Find where the given text appears and provide that cell's center as (X, Y) coordinate. 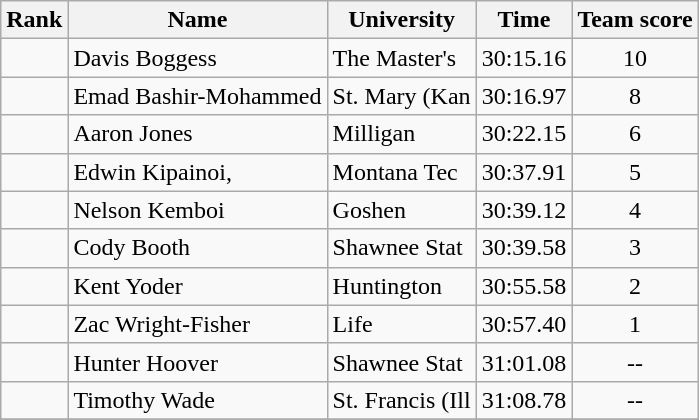
Davis Boggess (198, 58)
6 (635, 134)
30:55.58 (524, 286)
Time (524, 20)
Rank (34, 20)
10 (635, 58)
30:16.97 (524, 96)
The Master's (402, 58)
5 (635, 172)
30:39.58 (524, 248)
Montana Tec (402, 172)
30:37.91 (524, 172)
30:22.15 (524, 134)
Timothy Wade (198, 400)
Edwin Kipainoi, (198, 172)
Zac Wright-Fisher (198, 324)
Kent Yoder (198, 286)
Milligan (402, 134)
Aaron Jones (198, 134)
Goshen (402, 210)
31:08.78 (524, 400)
Team score (635, 20)
Huntington (402, 286)
8 (635, 96)
31:01.08 (524, 362)
30:57.40 (524, 324)
Hunter Hoover (198, 362)
Nelson Kemboi (198, 210)
4 (635, 210)
30:39.12 (524, 210)
3 (635, 248)
Name (198, 20)
St. Francis (Ill (402, 400)
Cody Booth (198, 248)
2 (635, 286)
1 (635, 324)
University (402, 20)
Life (402, 324)
30:15.16 (524, 58)
Emad Bashir-Mohammed (198, 96)
St. Mary (Kan (402, 96)
